From the cell containing the given text, extract its center point as (x, y) coordinate. 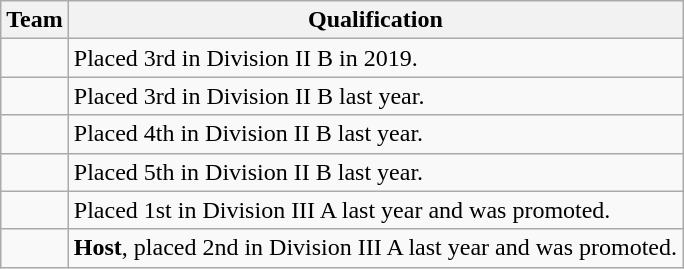
Placed 5th in Division II B last year. (375, 172)
Team (35, 20)
Host, placed 2nd in Division III A last year and was promoted. (375, 248)
Placed 1st in Division III A last year and was promoted. (375, 210)
Placed 3rd in Division II B in 2019. (375, 58)
Placed 3rd in Division II B last year. (375, 96)
Qualification (375, 20)
Placed 4th in Division II B last year. (375, 134)
